Capture the cell that displays the provided text and extract its [X, Y] central coordinate. 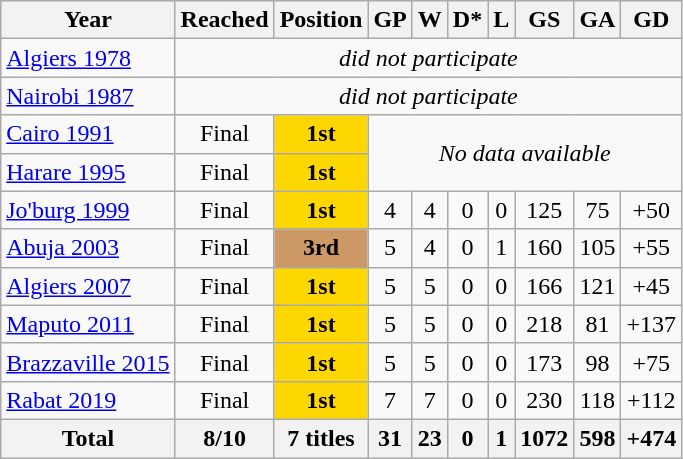
GD [652, 20]
Algiers 1978 [88, 58]
+75 [652, 362]
23 [430, 438]
8/10 [224, 438]
Position [321, 20]
Maputo 2011 [88, 324]
+137 [652, 324]
Jo'burg 1999 [88, 210]
Algiers 2007 [88, 286]
+50 [652, 210]
125 [544, 210]
GA [598, 20]
Rabat 2019 [88, 400]
105 [598, 248]
D* [467, 20]
Cairo 1991 [88, 134]
+55 [652, 248]
Nairobi 1987 [88, 96]
No data available [525, 153]
GP [390, 20]
1072 [544, 438]
+474 [652, 438]
75 [598, 210]
121 [598, 286]
218 [544, 324]
598 [598, 438]
98 [598, 362]
230 [544, 400]
3rd [321, 248]
Total [88, 438]
166 [544, 286]
173 [544, 362]
Abuja 2003 [88, 248]
GS [544, 20]
+112 [652, 400]
Brazzaville 2015 [88, 362]
W [430, 20]
+45 [652, 286]
81 [598, 324]
7 titles [321, 438]
31 [390, 438]
Reached [224, 20]
Harare 1995 [88, 172]
Year [88, 20]
118 [598, 400]
160 [544, 248]
L [502, 20]
